Determine the [X, Y] coordinate at the center of the cell enclosing the given text.  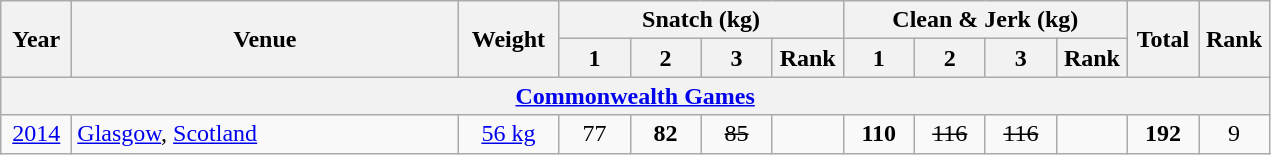
77 [594, 134]
Clean & Jerk (kg) [985, 20]
Weight [508, 39]
Glasgow, Scotland [265, 134]
2014 [36, 134]
Venue [265, 39]
192 [1162, 134]
Commonwealth Games [636, 96]
Snatch (kg) [701, 20]
82 [666, 134]
9 [1234, 134]
Year [36, 39]
85 [736, 134]
Total [1162, 39]
56 kg [508, 134]
110 [878, 134]
